Search for the cell housing the specified text and yield its [X, Y] center coordinate. 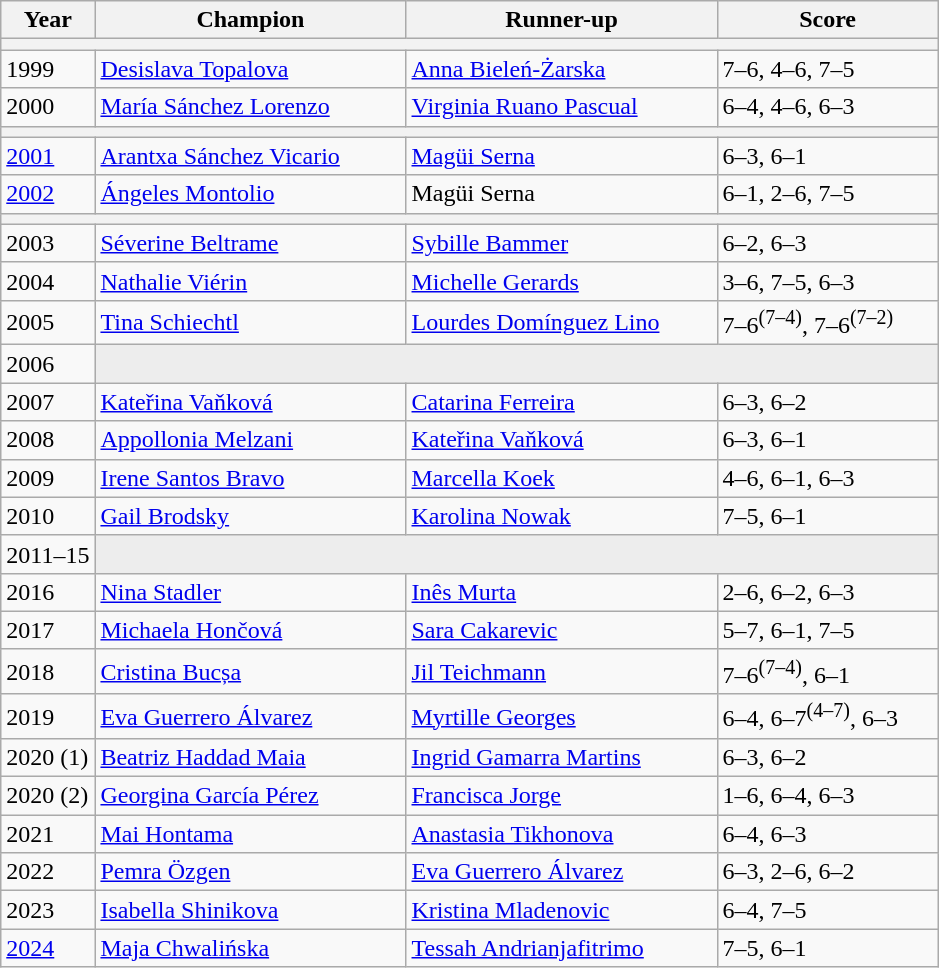
7–6(7–4), 7–6(7–2) [828, 322]
Marcella Koek [562, 478]
2–6, 6–2, 6–3 [828, 592]
2016 [48, 592]
Maja Chwalińska [250, 948]
Isabella Shinikova [250, 910]
7–6(7–4), 6–1 [828, 672]
2019 [48, 716]
Myrtille Georges [562, 716]
Runner-up [562, 20]
6–4, 6–3 [828, 834]
Séverine Beltrame [250, 243]
5–7, 6–1, 7–5 [828, 630]
2009 [48, 478]
2023 [48, 910]
Anastasia Tikhonova [562, 834]
2003 [48, 243]
6–4, 6–7(4–7), 6–3 [828, 716]
Tessah Andrianjafitrimo [562, 948]
6–4, 4–6, 6–3 [828, 107]
2018 [48, 672]
Gail Brodsky [250, 516]
1999 [48, 69]
Sara Cakarevic [562, 630]
2008 [48, 440]
2024 [48, 948]
Tina Schiechtl [250, 322]
Appollonia Melzani [250, 440]
Karolina Nowak [562, 516]
Ingrid Gamarra Martins [562, 758]
7–6, 4–6, 7–5 [828, 69]
2017 [48, 630]
4–6, 6–1, 6–3 [828, 478]
2006 [48, 364]
2020 (1) [48, 758]
Inês Murta [562, 592]
2005 [48, 322]
6–2, 6–3 [828, 243]
2022 [48, 872]
2004 [48, 281]
Lourdes Domínguez Lino [562, 322]
Irene Santos Bravo [250, 478]
Kristina Mladenovic [562, 910]
2020 (2) [48, 796]
2011–15 [48, 554]
Georgina García Pérez [250, 796]
3–6, 7–5, 6–3 [828, 281]
2010 [48, 516]
Mai Hontama [250, 834]
2002 [48, 194]
Beatriz Haddad Maia [250, 758]
María Sánchez Lorenzo [250, 107]
2001 [48, 156]
Sybille Bammer [562, 243]
2007 [48, 402]
Michaela Hončová [250, 630]
Score [828, 20]
Ángeles Montolio [250, 194]
1–6, 6–4, 6–3 [828, 796]
Jil Teichmann [562, 672]
Virginia Ruano Pascual [562, 107]
Arantxa Sánchez Vicario [250, 156]
Michelle Gerards [562, 281]
Pemra Özgen [250, 872]
Desislava Topalova [250, 69]
Anna Bieleń-Żarska [562, 69]
6–1, 2–6, 7–5 [828, 194]
Francisca Jorge [562, 796]
Cristina Bucșa [250, 672]
6–4, 7–5 [828, 910]
Year [48, 20]
2000 [48, 107]
2021 [48, 834]
Champion [250, 20]
Nina Stadler [250, 592]
6–3, 2–6, 6–2 [828, 872]
Nathalie Viérin [250, 281]
Catarina Ferreira [562, 402]
